Output the [X, Y] coordinate of the center of the cell containing the given text.  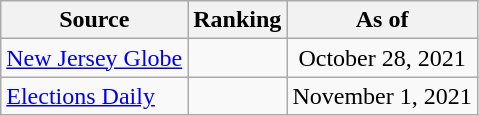
Elections Daily [94, 96]
November 1, 2021 [382, 96]
Source [94, 20]
October 28, 2021 [382, 58]
Ranking [238, 20]
As of [382, 20]
New Jersey Globe [94, 58]
